Output the (x, y) coordinate of the center of the cell containing the given text.  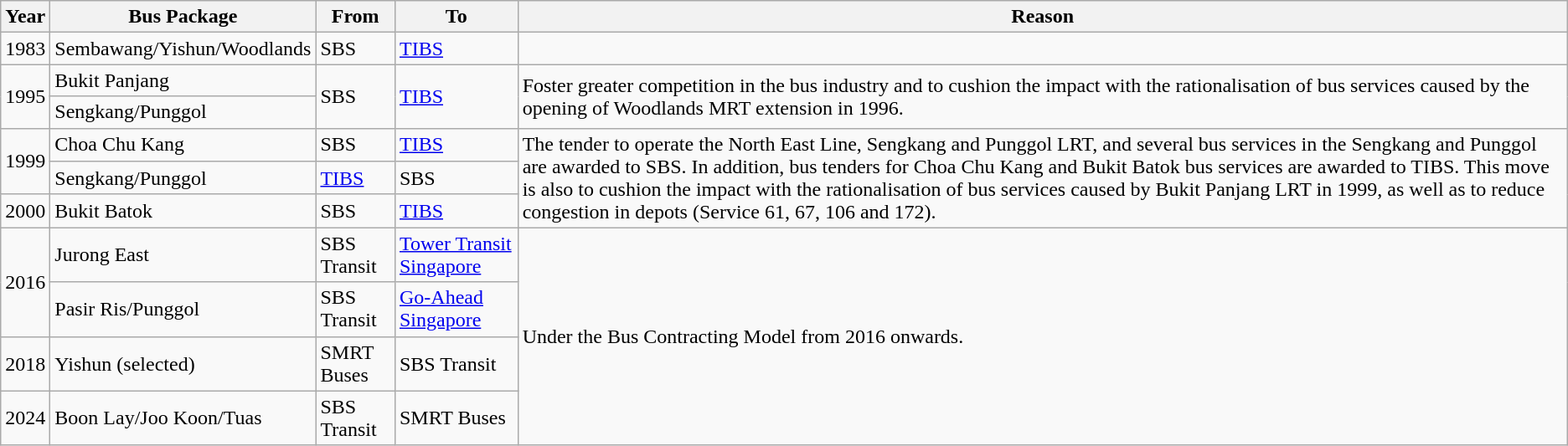
Under the Bus Contracting Model from 2016 onwards. (1042, 336)
1983 (25, 49)
Tower Transit Singapore (456, 254)
Boon Lay/Joo Koon/Tuas (183, 418)
Jurong East (183, 254)
Reason (1042, 17)
2018 (25, 363)
Year (25, 17)
Yishun (selected) (183, 363)
Go-Ahead Singapore (456, 310)
Bukit Batok (183, 211)
1999 (25, 161)
1995 (25, 96)
To (456, 17)
Bukit Panjang (183, 80)
Choa Chu Kang (183, 145)
2024 (25, 418)
Pasir Ris/Punggol (183, 310)
From (355, 17)
Bus Package (183, 17)
Sembawang/Yishun/Woodlands (183, 49)
2016 (25, 282)
2000 (25, 211)
